Extract the (X, Y) coordinate from the center of the cell holding the provided text.  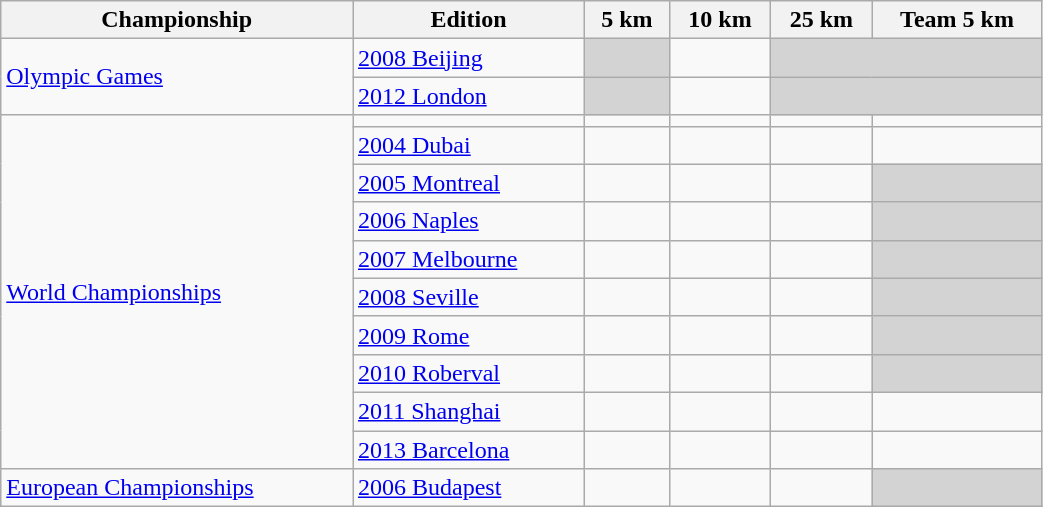
2012 London (468, 96)
European Championships (177, 488)
2008 Seville (468, 297)
Edition (468, 20)
2008 Beijing (468, 58)
2011 Shanghai (468, 411)
2013 Barcelona (468, 449)
2006 Naples (468, 221)
5 km (626, 20)
Team 5 km (957, 20)
25 km (822, 20)
2004 Dubai (468, 145)
2007 Melbourne (468, 259)
2010 Roberval (468, 373)
2005 Montreal (468, 183)
2009 Rome (468, 335)
10 km (720, 20)
Olympic Games (177, 77)
2006 Budapest (468, 488)
Championship (177, 20)
World Championships (177, 292)
